Pinpoint the cell where the given text exists, returning its [X, Y] midpoint coordinate. 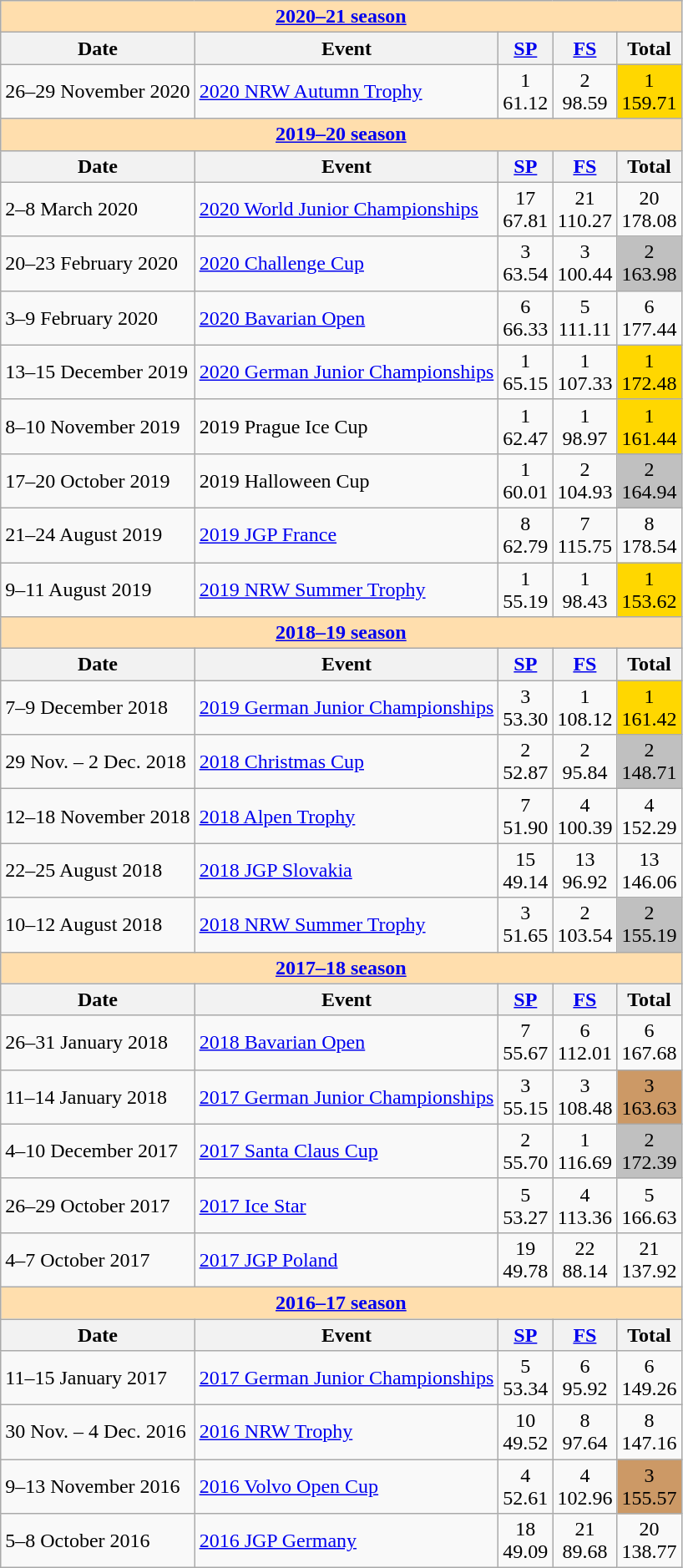
2018 Alpen Trophy [347, 817]
3 100.44 [584, 264]
6 112.01 [584, 1042]
2 95.84 [584, 761]
1 172.48 [650, 372]
17 67.81 [526, 209]
20 138.77 [650, 1541]
3 163.63 [650, 1097]
2 103.54 [584, 925]
6 177.44 [650, 317]
1 116.69 [584, 1151]
21 110.27 [584, 209]
30 Nov. – 4 Dec. 2016 [98, 1433]
2 104.93 [584, 481]
2019 NRW Summer Trophy [347, 589]
26–31 January 2018 [98, 1042]
21 89.68 [584, 1541]
11–15 January 2017 [98, 1378]
4 52.61 [526, 1486]
3 63.54 [526, 264]
2017 JGP Poland [347, 1259]
13–15 December 2019 [98, 372]
2 164.94 [650, 481]
10 49.52 [526, 1433]
1 60.01 [526, 481]
2018 NRW Summer Trophy [347, 925]
4 113.36 [584, 1206]
1 108.12 [584, 708]
1 55.19 [526, 589]
2020 World Junior Championships [347, 209]
2016 NRW Trophy [347, 1433]
12–18 November 2018 [98, 817]
2 163.98 [650, 264]
4 100.39 [584, 817]
4–10 December 2017 [98, 1151]
6 167.68 [650, 1042]
2–8 March 2020 [98, 209]
20 178.08 [650, 209]
2019 Prague Ice Cup [347, 426]
9–13 November 2016 [98, 1486]
3 108.48 [584, 1097]
2017 Santa Claus Cup [347, 1151]
1 61.12 [526, 92]
15 49.14 [526, 870]
21 137.92 [650, 1259]
2020–21 season [341, 17]
10–12 August 2018 [98, 925]
1 161.44 [650, 426]
2016–17 season [341, 1302]
3–9 February 2020 [98, 317]
11–14 January 2018 [98, 1097]
3 155.57 [650, 1486]
7–9 December 2018 [98, 708]
2 55.70 [526, 1151]
2020 Challenge Cup [347, 264]
5 166.63 [650, 1206]
6 66.33 [526, 317]
6 95.92 [584, 1378]
3 51.65 [526, 925]
1 107.33 [584, 372]
2019 Halloween Cup [347, 481]
26–29 November 2020 [98, 92]
4 152.29 [650, 817]
8–10 November 2019 [98, 426]
8 178.54 [650, 534]
2 148.71 [650, 761]
5 53.27 [526, 1206]
13 146.06 [650, 870]
2 52.87 [526, 761]
1 153.62 [650, 589]
2020 NRW Autumn Trophy [347, 92]
8 147.16 [650, 1433]
8 97.64 [584, 1433]
2019 German Junior Championships [347, 708]
17–20 October 2019 [98, 481]
2017–18 season [341, 968]
18 49.09 [526, 1541]
9–11 August 2019 [98, 589]
7 51.90 [526, 817]
7 55.67 [526, 1042]
1 65.15 [526, 372]
4–7 October 2017 [98, 1259]
2018–19 season [341, 633]
13 96.92 [584, 870]
6 149.26 [650, 1378]
2016 JGP Germany [347, 1541]
1 159.71 [650, 92]
22–25 August 2018 [98, 870]
26–29 October 2017 [98, 1206]
22 88.14 [584, 1259]
29 Nov. – 2 Dec. 2018 [98, 761]
19 49.78 [526, 1259]
1 62.47 [526, 426]
2019 JGP France [347, 534]
4 102.96 [584, 1486]
2020 Bavarian Open [347, 317]
2 155.19 [650, 925]
3 53.30 [526, 708]
1 98.97 [584, 426]
5 111.11 [584, 317]
5 53.34 [526, 1378]
7 115.75 [584, 534]
21–24 August 2019 [98, 534]
2018 JGP Slovakia [347, 870]
20–23 February 2020 [98, 264]
2018 Christmas Cup [347, 761]
2016 Volvo Open Cup [347, 1486]
8 62.79 [526, 534]
2 98.59 [584, 92]
5–8 October 2016 [98, 1541]
3 55.15 [526, 1097]
2019–20 season [341, 134]
1 161.42 [650, 708]
2018 Bavarian Open [347, 1042]
2017 Ice Star [347, 1206]
2 172.39 [650, 1151]
1 98.43 [584, 589]
2020 German Junior Championships [347, 372]
